Scan for the cell matching the given text and deliver its (x, y) coordinate at center. 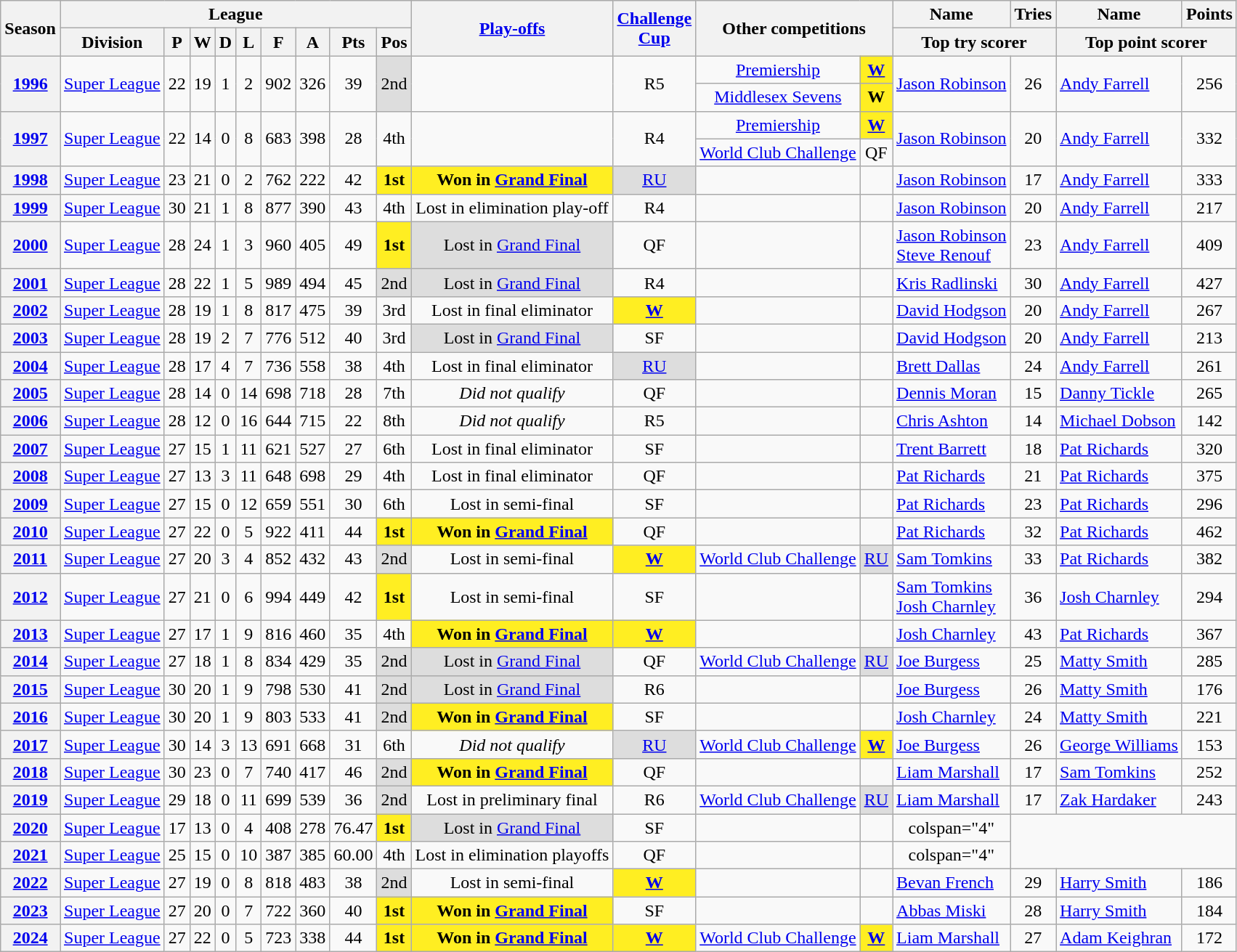
762 (279, 180)
Pts (353, 42)
7th (394, 394)
834 (279, 662)
265 (1209, 394)
Division (112, 42)
533 (312, 717)
F (279, 42)
2004 (31, 365)
Middlesex Sevens (778, 97)
186 (1209, 883)
818 (279, 883)
530 (312, 689)
902 (279, 84)
Abbas Miski (952, 911)
Points (1209, 15)
213 (1209, 338)
2010 (31, 532)
691 (279, 744)
32 (1033, 532)
398 (312, 139)
367 (1209, 634)
699 (279, 800)
ChallengeCup (654, 28)
1997 (31, 139)
Tries (1033, 15)
877 (279, 208)
176 (1209, 689)
427 (1209, 282)
460 (312, 634)
184 (1209, 911)
382 (1209, 559)
D (225, 42)
2021 (31, 855)
527 (312, 449)
Lost in preliminary final (512, 800)
Lost in elimination playoffs (512, 855)
296 (1209, 504)
2013 (31, 634)
Sam TomkinsJosh Charnley (952, 597)
621 (279, 449)
Jason RobinsonSteve Renouf (952, 245)
Michael Dobson (1119, 421)
683 (279, 139)
2001 (31, 282)
2000 (31, 245)
Other competitions (795, 28)
16 (248, 421)
512 (312, 338)
243 (1209, 800)
1998 (31, 180)
387 (279, 855)
2016 (31, 717)
644 (279, 421)
2007 (31, 449)
332 (1209, 139)
723 (279, 938)
494 (312, 282)
33 (1033, 559)
Zak Hardaker (1119, 800)
375 (1209, 476)
320 (1209, 449)
46 (353, 772)
2024 (31, 938)
285 (1209, 662)
960 (279, 245)
2008 (31, 476)
776 (279, 338)
333 (1209, 180)
George Williams (1119, 744)
6 (248, 597)
294 (1209, 597)
221 (1209, 717)
Top try scorer (975, 42)
1999 (31, 208)
816 (279, 634)
360 (312, 911)
Season (31, 28)
817 (279, 310)
Play-offs (512, 28)
217 (1209, 208)
449 (312, 597)
409 (1209, 245)
League (235, 15)
2015 (31, 689)
2020 (31, 827)
45 (353, 282)
2017 (31, 744)
153 (1209, 744)
A (312, 42)
Trent Barrett (952, 449)
261 (1209, 365)
408 (279, 827)
49 (353, 245)
252 (1209, 772)
338 (312, 938)
76.47 (353, 827)
922 (279, 532)
740 (279, 772)
2014 (31, 662)
659 (279, 504)
2011 (31, 559)
326 (312, 84)
2022 (31, 883)
Brett Dallas (952, 365)
2018 (31, 772)
31 (353, 744)
432 (312, 559)
222 (312, 180)
648 (279, 476)
10 (248, 855)
2023 (31, 911)
462 (1209, 532)
1996 (31, 84)
Adam Keighran (1119, 938)
Kris Radlinski (952, 282)
256 (1209, 84)
2003 (31, 338)
2002 (31, 310)
551 (312, 504)
989 (279, 282)
2006 (31, 421)
2012 (31, 597)
385 (312, 855)
8th (394, 421)
803 (279, 717)
2009 (31, 504)
798 (279, 689)
2005 (31, 394)
429 (312, 662)
P (177, 42)
Bevan French (952, 883)
2019 (31, 800)
852 (279, 559)
668 (312, 744)
411 (312, 532)
994 (279, 597)
60.00 (353, 855)
267 (1209, 310)
405 (312, 245)
L (248, 42)
736 (279, 365)
172 (1209, 938)
142 (1209, 421)
Lost in elimination play-off (512, 208)
417 (312, 772)
Top point scorer (1146, 42)
390 (312, 208)
475 (312, 310)
722 (279, 911)
278 (312, 827)
483 (312, 883)
558 (312, 365)
Pos (394, 42)
718 (312, 394)
Chris Ashton (952, 421)
Danny Tickle (1119, 394)
539 (312, 800)
715 (312, 421)
Dennis Moran (952, 394)
